Scan for the cell matching the given text and deliver its [x, y] coordinate at center. 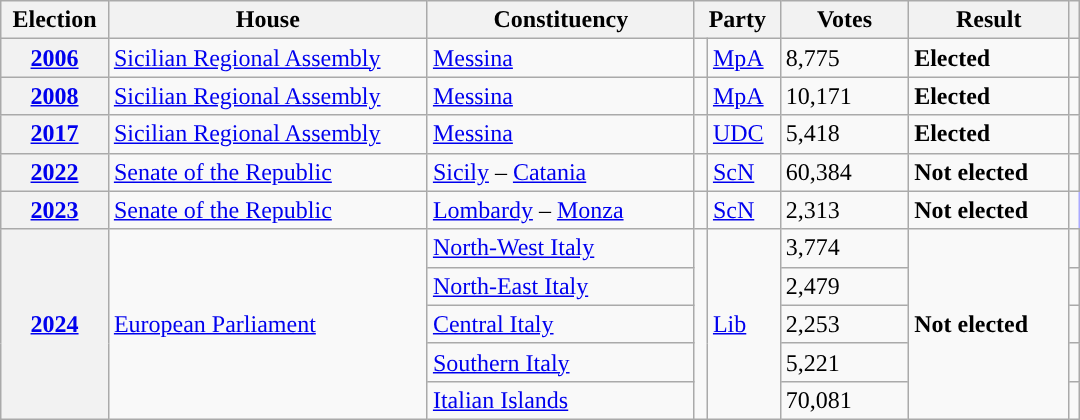
2,253 [844, 324]
60,384 [844, 172]
UDC [744, 134]
Italian Islands [560, 400]
Lib [744, 324]
Votes [844, 20]
70,081 [844, 400]
House [268, 20]
3,774 [844, 248]
2017 [55, 134]
2,313 [844, 210]
10,171 [844, 96]
Result [989, 20]
5,221 [844, 362]
2024 [55, 324]
2,479 [844, 286]
5,418 [844, 134]
Southern Italy [560, 362]
2008 [55, 96]
Sicily – Catania [560, 172]
Central Italy [560, 324]
2023 [55, 210]
8,775 [844, 58]
Constituency [560, 20]
Party [737, 20]
North-East Italy [560, 286]
Lombardy – Monza [560, 210]
North-West Italy [560, 248]
2022 [55, 172]
Election [55, 20]
2006 [55, 58]
European Parliament [268, 324]
